From the cell containing the given text, extract its center point as [x, y] coordinate. 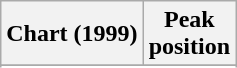
Peakposition [189, 34]
Chart (1999) [72, 34]
